Pinpoint the cell where the given text exists, returning its [x, y] midpoint coordinate. 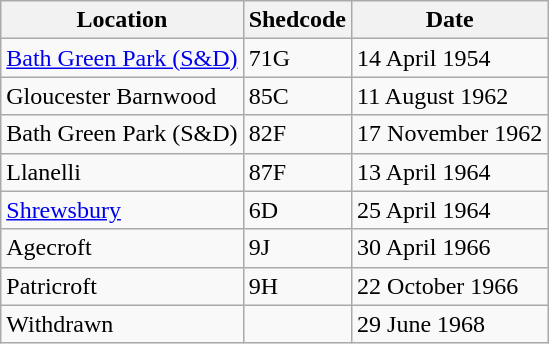
11 August 1962 [450, 96]
85C [297, 96]
Gloucester Barnwood [122, 96]
9J [297, 248]
Agecroft [122, 248]
6D [297, 210]
9H [297, 286]
25 April 1964 [450, 210]
Date [450, 20]
Shedcode [297, 20]
82F [297, 134]
Shrewsbury [122, 210]
30 April 1966 [450, 248]
22 October 1966 [450, 286]
13 April 1964 [450, 172]
Location [122, 20]
Llanelli [122, 172]
Withdrawn [122, 324]
29 June 1968 [450, 324]
Patricroft [122, 286]
17 November 1962 [450, 134]
14 April 1954 [450, 58]
71G [297, 58]
87F [297, 172]
